Scan for the cell matching the given text and deliver its [X, Y] coordinate at center. 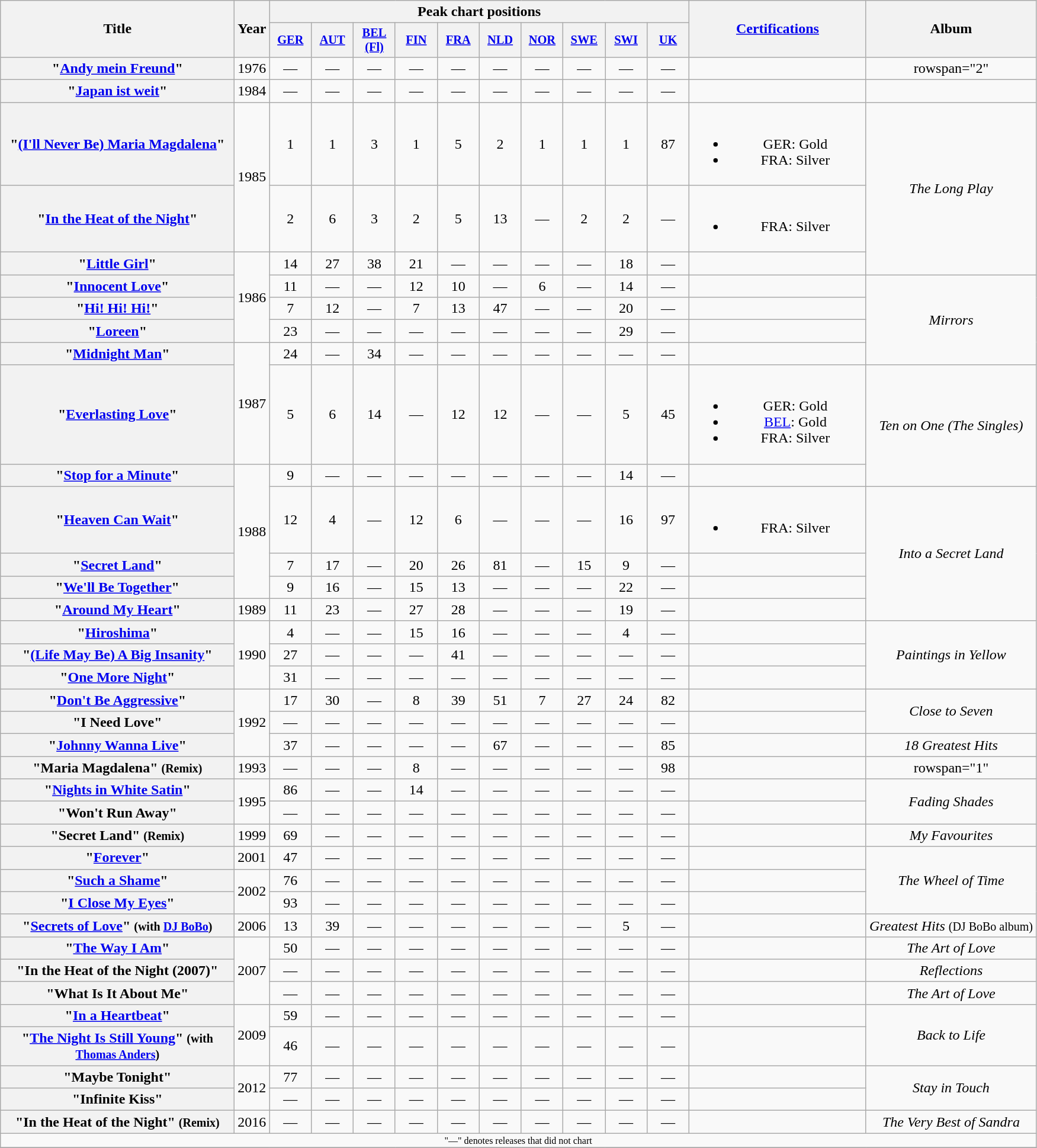
Back to Life [951, 1034]
1976 [252, 68]
2016 [252, 1122]
46 [290, 1046]
10 [458, 286]
"Hiroshima" [117, 632]
"Such a Shame" [117, 880]
87 [668, 144]
"In the Heat of the Night (2007)" [117, 970]
"Secret Land" (Remix) [117, 835]
"Secrets of Love" (with DJ BoBo) [117, 925]
Album [951, 29]
69 [290, 835]
"Japan ist weit" [117, 91]
93 [290, 903]
38 [374, 264]
UK [668, 40]
Paintings in Yellow [951, 655]
"Maybe Tonight" [117, 1077]
2012 [252, 1088]
"In the Heat of the Night" [117, 219]
"Stop for a Minute" [117, 475]
"Hi! Hi! Hi!" [117, 309]
SWI [627, 40]
"Everlasting Love" [117, 415]
NLD [500, 40]
"Around My Heart" [117, 610]
My Favourites [951, 835]
FRA [458, 40]
37 [290, 745]
98 [668, 768]
rowspan="1" [951, 768]
"Forever" [117, 858]
18 Greatest Hits [951, 745]
"We'll Be Together" [117, 587]
2001 [252, 858]
41 [458, 655]
2006 [252, 925]
The Long Play [951, 188]
"Maria Magdalena" (Remix) [117, 768]
59 [290, 1015]
86 [290, 790]
29 [627, 331]
AUT [333, 40]
"Secret Land" [117, 565]
Close to Seven [951, 711]
Year [252, 29]
"Little Girl" [117, 264]
Into a Secret Land [951, 553]
2007 [252, 970]
Peak chart positions [480, 12]
51 [500, 700]
"In the Heat of the Night" (Remix) [117, 1122]
Mirrors [951, 320]
22 [627, 587]
1993 [252, 768]
2009 [252, 1034]
"Won't Run Away" [117, 813]
"—" denotes releases that did not chart [519, 1140]
NOR [542, 40]
85 [668, 745]
45 [668, 415]
Reflections [951, 970]
50 [290, 948]
97 [668, 520]
"What Is It About Me" [117, 993]
Ten on One (The Singles) [951, 425]
"Loreen" [117, 331]
76 [290, 880]
GER: GoldBEL: GoldFRA: Silver [777, 415]
SWE [584, 40]
"Don't Be Aggressive" [117, 700]
"(I'll Never Be) Maria Magdalena" [117, 144]
82 [668, 700]
"I Close My Eyes" [117, 903]
GER [290, 40]
rowspan="2" [951, 68]
Stay in Touch [951, 1088]
1988 [252, 531]
"The Night Is Still Young" (with Thomas Anders) [117, 1046]
The Wheel of Time [951, 880]
28 [458, 610]
1984 [252, 91]
26 [458, 565]
Title [117, 29]
Greatest Hits (DJ BoBo album) [951, 925]
"Innocent Love" [117, 286]
"Midnight Man" [117, 354]
"Andy mein Freund" [117, 68]
1999 [252, 835]
Fading Shades [951, 801]
1986 [252, 297]
21 [416, 264]
18 [627, 264]
81 [500, 565]
"In a Heartbeat" [117, 1015]
The Very Best of Sandra [951, 1122]
"Nights in White Satin" [117, 790]
1990 [252, 655]
BEL(Fl) [374, 40]
1985 [252, 178]
31 [290, 678]
1987 [252, 403]
30 [333, 700]
"(Life May Be) A Big Insanity" [117, 655]
"One More Night" [117, 678]
1989 [252, 610]
GER: GoldFRA: Silver [777, 144]
77 [290, 1077]
Certifications [777, 29]
"Johnny Wanna Live" [117, 745]
19 [627, 610]
"The Way I Am" [117, 948]
1992 [252, 723]
2002 [252, 892]
67 [500, 745]
FIN [416, 40]
"Heaven Can Wait" [117, 520]
1995 [252, 801]
"I Need Love" [117, 723]
34 [374, 354]
"Infinite Kiss" [117, 1099]
